Scan for the cell matching the given text and deliver its [x, y] coordinate at center. 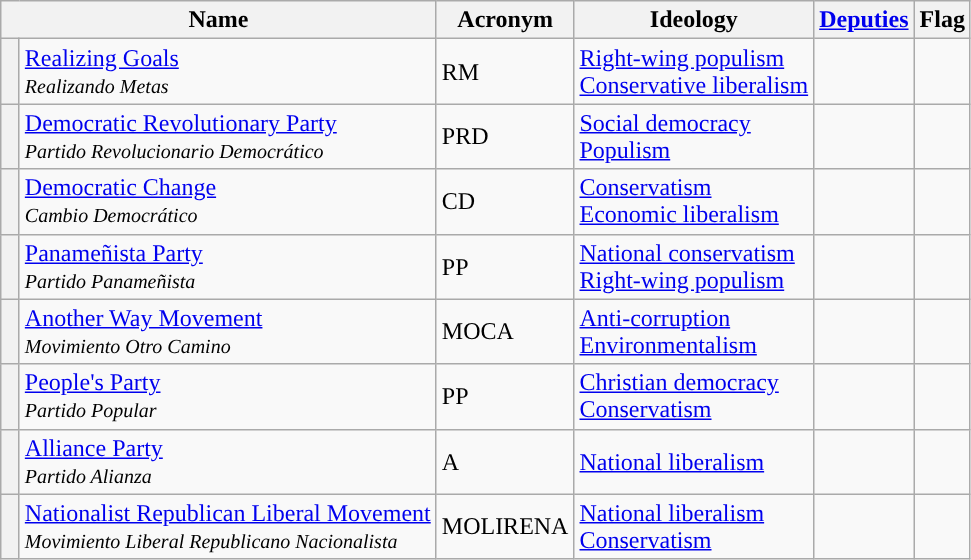
CD [505, 202]
Panameñista PartyPartido Panameñista [228, 266]
MOCA [505, 332]
RM [505, 72]
Democratic Revolutionary PartyPartido Revolucionario Democrático [228, 136]
PRD [505, 136]
Anti-corruptionEnvironmentalism [694, 332]
National liberalism [694, 462]
Acronym [505, 20]
MOLIRENA [505, 526]
Right-wing populismConservative liberalism [694, 72]
Social democracy Populism [694, 136]
Name [219, 20]
National liberalismConservatism [694, 526]
Alliance PartyPartido Alianza [228, 462]
ConservatismEconomic liberalism [694, 202]
Another Way MovementMovimiento Otro Camino [228, 332]
People's PartyPartido Popular [228, 396]
Realizing GoalsRealizando Metas [228, 72]
Christian democracyConservatism [694, 396]
Nationalist Republican Liberal MovementMovimiento Liberal Republicano Nacionalista [228, 526]
A [505, 462]
National conservatismRight-wing populism [694, 266]
Deputies [864, 20]
Ideology [694, 20]
Democratic ChangeCambio Democrático [228, 202]
Flag [942, 20]
